Scan for the cell matching the given text and deliver its [x, y] coordinate at center. 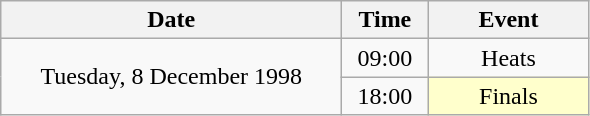
18:00 [385, 96]
Date [172, 20]
Tuesday, 8 December 1998 [172, 77]
Event [508, 20]
Heats [508, 58]
Finals [508, 96]
09:00 [385, 58]
Time [385, 20]
